Provide the (X, Y) coordinate of the cell's center where the given text is located.  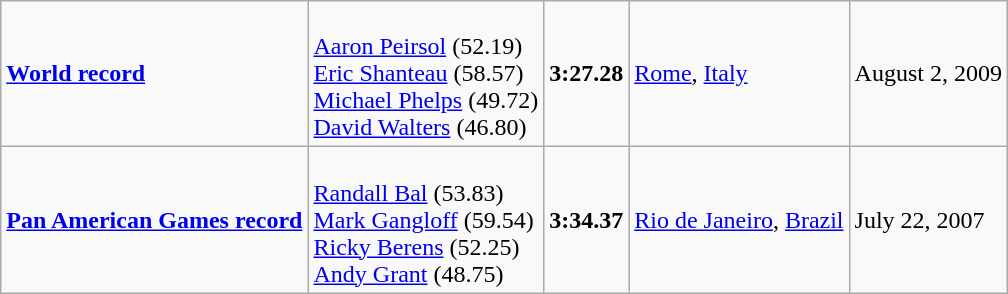
Pan American Games record (154, 220)
3:27.28 (586, 74)
July 22, 2007 (928, 220)
Aaron Peirsol (52.19)Eric Shanteau (58.57)Michael Phelps (49.72)David Walters (46.80) (426, 74)
Rome, Italy (739, 74)
3:34.37 (586, 220)
August 2, 2009 (928, 74)
Rio de Janeiro, Brazil (739, 220)
Randall Bal (53.83)Mark Gangloff (59.54)Ricky Berens (52.25)Andy Grant (48.75) (426, 220)
World record (154, 74)
